Output the (X, Y) coordinate of the center of the cell containing the given text.  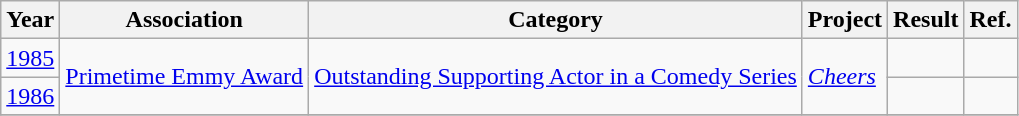
Cheers (844, 77)
Ref. (990, 20)
Primetime Emmy Award (184, 77)
1985 (30, 58)
Year (30, 20)
Association (184, 20)
Category (556, 20)
Outstanding Supporting Actor in a Comedy Series (556, 77)
Project (844, 20)
Result (926, 20)
1986 (30, 96)
